Locate the cell with the specified text and output its [X, Y] center coordinate. 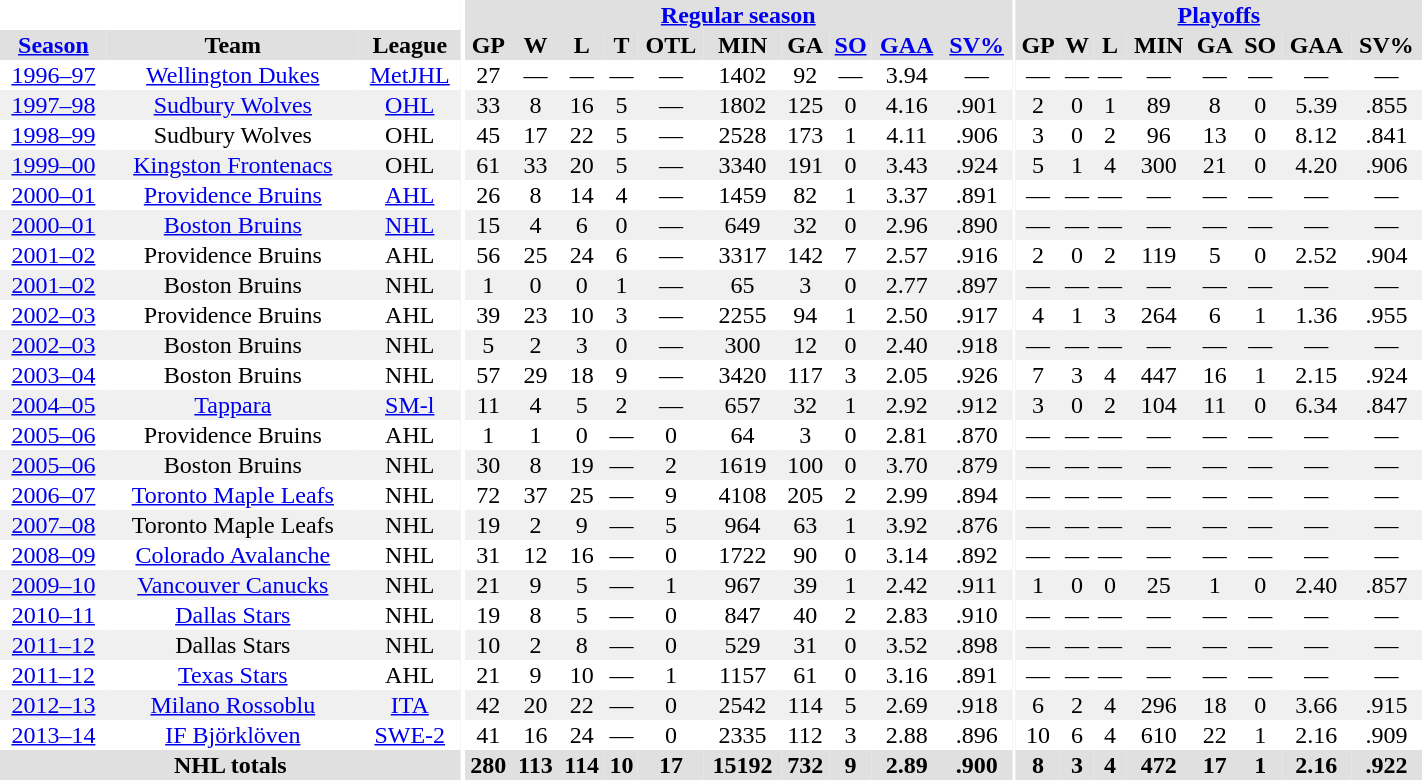
2.83 [906, 615]
2.89 [906, 765]
2528 [742, 135]
2008–09 [54, 555]
2.92 [906, 405]
2.77 [906, 285]
15192 [742, 765]
5.39 [1316, 105]
Milano Rossoblu [233, 705]
.897 [976, 285]
3.94 [906, 75]
1402 [742, 75]
.915 [1386, 705]
2.42 [906, 585]
2542 [742, 705]
.892 [976, 555]
41 [488, 735]
4108 [742, 495]
.896 [976, 735]
.926 [976, 375]
472 [1159, 765]
1802 [742, 105]
27 [488, 75]
Tappara [233, 405]
57 [488, 375]
447 [1159, 375]
2.50 [906, 315]
2.15 [1316, 375]
119 [1159, 255]
82 [805, 195]
.841 [1386, 135]
37 [535, 495]
191 [805, 165]
72 [488, 495]
13 [1215, 135]
296 [1159, 705]
1.36 [1316, 315]
.901 [976, 105]
.879 [976, 465]
117 [805, 375]
.912 [976, 405]
42 [488, 705]
657 [742, 405]
2009–10 [54, 585]
1996–97 [54, 75]
SWE-2 [410, 735]
Team [233, 45]
2.52 [1316, 255]
2.81 [906, 435]
14 [582, 195]
3.92 [906, 525]
.911 [976, 585]
.876 [976, 525]
NHL totals [230, 765]
2.96 [906, 225]
.916 [976, 255]
3.43 [906, 165]
2007–08 [54, 525]
29 [535, 375]
967 [742, 585]
65 [742, 285]
45 [488, 135]
ITA [410, 705]
1722 [742, 555]
OTL [671, 45]
610 [1159, 735]
90 [805, 555]
.855 [1386, 105]
2.05 [906, 375]
92 [805, 75]
2013–14 [54, 735]
2.57 [906, 255]
.857 [1386, 585]
.898 [976, 645]
964 [742, 525]
26 [488, 195]
64 [742, 435]
.894 [976, 495]
2255 [742, 315]
3420 [742, 375]
1157 [742, 675]
.917 [976, 315]
IF Björklöven [233, 735]
732 [805, 765]
.955 [1386, 315]
94 [805, 315]
2004–05 [54, 405]
4.11 [906, 135]
Texas Stars [233, 675]
Vancouver Canucks [233, 585]
Wellington Dukes [233, 75]
SM-l [410, 405]
MetJHL [410, 75]
League [410, 45]
8.12 [1316, 135]
3317 [742, 255]
89 [1159, 105]
1999–00 [54, 165]
1998–99 [54, 135]
96 [1159, 135]
104 [1159, 405]
529 [742, 645]
40 [805, 615]
173 [805, 135]
2335 [742, 735]
Colorado Avalanche [233, 555]
.922 [1386, 765]
112 [805, 735]
2003–04 [54, 375]
30 [488, 465]
1619 [742, 465]
.909 [1386, 735]
649 [742, 225]
.870 [976, 435]
3340 [742, 165]
280 [488, 765]
113 [535, 765]
3.66 [1316, 705]
23 [535, 315]
2.88 [906, 735]
264 [1159, 315]
100 [805, 465]
6.34 [1316, 405]
125 [805, 105]
.904 [1386, 255]
4.16 [906, 105]
56 [488, 255]
1997–98 [54, 105]
142 [805, 255]
.890 [976, 225]
15 [488, 225]
.847 [1386, 405]
3.14 [906, 555]
2.99 [906, 495]
2012–13 [54, 705]
1459 [742, 195]
2010–11 [54, 615]
Season [54, 45]
3.37 [906, 195]
4.20 [1316, 165]
3.16 [906, 675]
Playoffs [1219, 15]
63 [805, 525]
847 [742, 615]
205 [805, 495]
Kingston Frontenacs [233, 165]
Regular season [738, 15]
3.70 [906, 465]
2.69 [906, 705]
.910 [976, 615]
T [622, 45]
.900 [976, 765]
2006–07 [54, 495]
3.52 [906, 645]
